Extract the [X, Y] coordinate from the center of the cell holding the provided text.  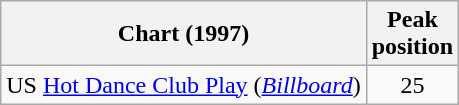
Peakposition [412, 34]
Chart (1997) [184, 34]
25 [412, 85]
US Hot Dance Club Play (Billboard) [184, 85]
